Provide the [x, y] coordinate of the cell's center where the given text is located.  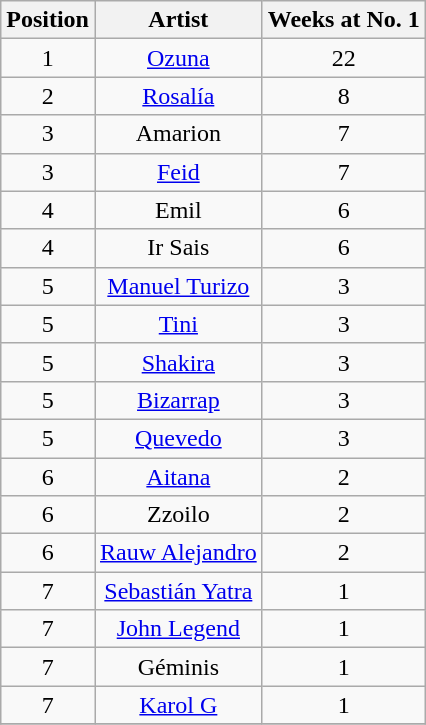
Feid [178, 172]
Position [48, 20]
Zzoilo [178, 515]
Aitana [178, 477]
Sebastián Yatra [178, 591]
Rauw Alejandro [178, 553]
Bizarrap [178, 400]
22 [344, 58]
Rosalía [178, 96]
8 [344, 96]
Emil [178, 210]
Tini [178, 324]
Amarion [178, 134]
Ir Sais [178, 248]
Weeks at No. 1 [344, 20]
Quevedo [178, 438]
Ozuna [178, 58]
Shakira [178, 362]
Géminis [178, 667]
Karol G [178, 705]
Artist [178, 20]
Manuel Turizo [178, 286]
John Legend [178, 629]
